Detect which cell encompasses the target text, then output its (X, Y) center coordinate. 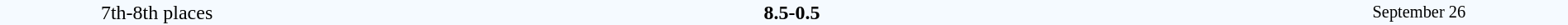
8.5-0.5 (791, 12)
7th-8th places (157, 12)
September 26 (1419, 12)
